Detect which cell encompasses the target text, then output its [x, y] center coordinate. 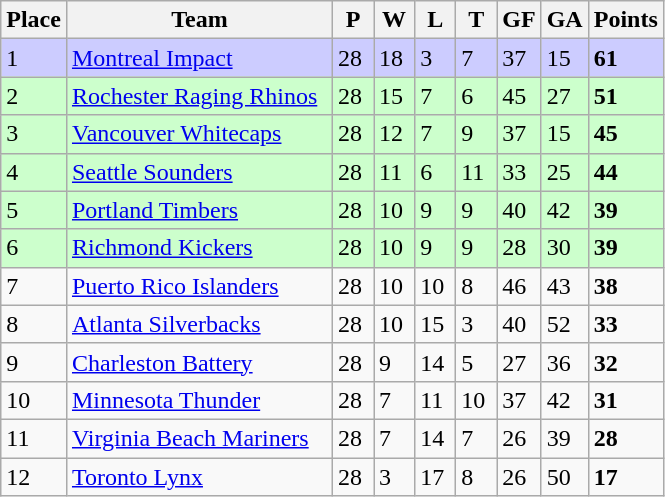
1 [34, 58]
P [354, 20]
Place [34, 20]
51 [626, 96]
31 [626, 400]
18 [394, 58]
GF [519, 20]
30 [564, 248]
Rochester Raging Rhinos [199, 96]
Virginia Beach Mariners [199, 438]
44 [626, 172]
Portland Timbers [199, 210]
Points [626, 20]
2 [34, 96]
Toronto Lynx [199, 477]
Atlanta Silverbacks [199, 324]
52 [564, 324]
Puerto Rico Islanders [199, 286]
Richmond Kickers [199, 248]
32 [626, 362]
36 [564, 362]
50 [564, 477]
38 [626, 286]
46 [519, 286]
Seattle Sounders [199, 172]
Charleston Battery [199, 362]
T [476, 20]
Montreal Impact [199, 58]
25 [564, 172]
Vancouver Whitecaps [199, 134]
Team [199, 20]
43 [564, 286]
Minnesota Thunder [199, 400]
GA [564, 20]
4 [34, 172]
61 [626, 58]
L [436, 20]
W [394, 20]
